Find where the given text appears and provide that cell's center as (X, Y) coordinate. 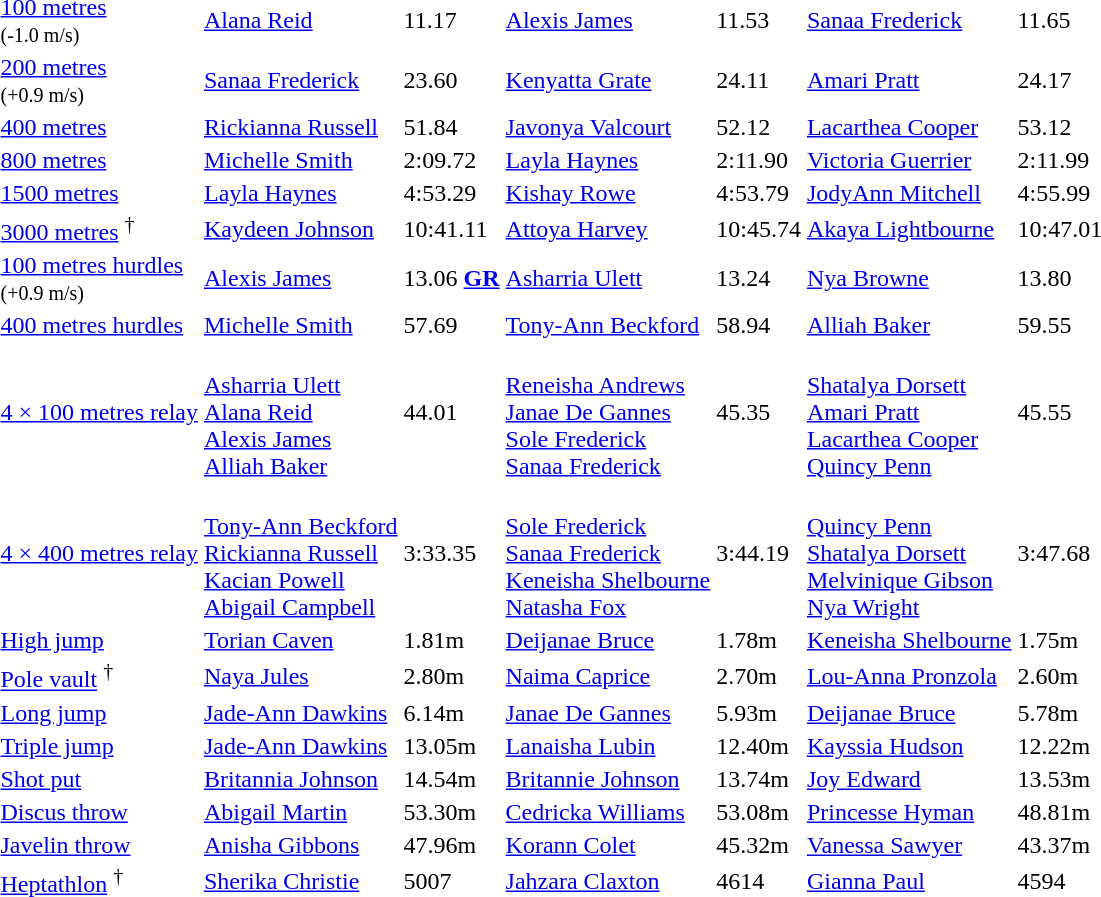
Korann Colet (608, 845)
Tony-Ann BeckfordRickianna RussellKacian PowellAbigail Campbell (300, 553)
Kaydeen Johnson (300, 229)
2.80m (452, 676)
6.14m (452, 713)
5.93m (759, 713)
Victoria Guerrier (909, 160)
44.01 (452, 412)
Cedricka Williams (608, 812)
Sanaa Frederick (300, 80)
Akaya Lightbourne (909, 229)
Rickianna Russell (300, 127)
Lanaisha Lubin (608, 746)
3:33.35 (452, 553)
Amari Pratt (909, 80)
23.60 (452, 80)
3:44.19 (759, 553)
Asharria Ulett (608, 278)
Quincy PennShatalya DorsettMelvinique GibsonNya Wright (909, 553)
Nya Browne (909, 278)
12.40m (759, 746)
Lacarthea Cooper (909, 127)
10:45.74 (759, 229)
24.11 (759, 80)
13.74m (759, 779)
52.12 (759, 127)
Lou-Anna Pronzola (909, 676)
47.96m (452, 845)
Torian Caven (300, 640)
53.30m (452, 812)
Asharria UlettAlana ReidAlexis JamesAlliah Baker (300, 412)
13.24 (759, 278)
Kenyatta Grate (608, 80)
1.78m (759, 640)
Kishay Rowe (608, 193)
Vanessa Sawyer (909, 845)
Alexis James (300, 278)
13.06 GR (452, 278)
2:09.72 (452, 160)
13.05m (452, 746)
10:41.11 (452, 229)
4:53.29 (452, 193)
Naima Caprice (608, 676)
14.54m (452, 779)
Sole FrederickSanaa FrederickKeneisha ShelbourneNatasha Fox (608, 553)
Anisha Gibbons (300, 845)
57.69 (452, 325)
Javonya Valcourt (608, 127)
Naya Jules (300, 676)
Janae De Gannes (608, 713)
Reneisha AndrewsJanae De GannesSole FrederickSanaa Frederick (608, 412)
Abigail Martin (300, 812)
4:53.79 (759, 193)
Keneisha Shelbourne (909, 640)
Princesse Hyman (909, 812)
JodyAnn Mitchell (909, 193)
Britannia Johnson (300, 779)
Tony-Ann Beckford (608, 325)
45.32m (759, 845)
Joy Edward (909, 779)
58.94 (759, 325)
Britannie Johnson (608, 779)
Kayssia Hudson (909, 746)
Alliah Baker (909, 325)
2:11.90 (759, 160)
2.70m (759, 676)
Attoya Harvey (608, 229)
51.84 (452, 127)
53.08m (759, 812)
Shatalya DorsettAmari PrattLacarthea CooperQuincy Penn (909, 412)
45.35 (759, 412)
1.81m (452, 640)
